Extract the (X, Y) coordinate from the center of the cell holding the provided text.  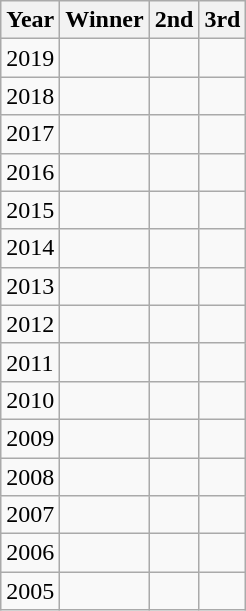
2006 (30, 553)
2012 (30, 324)
2015 (30, 210)
2016 (30, 172)
2008 (30, 477)
2007 (30, 515)
2017 (30, 134)
Winner (104, 20)
2005 (30, 591)
3rd (222, 20)
2018 (30, 96)
2011 (30, 362)
2013 (30, 286)
2nd (174, 20)
2010 (30, 400)
2014 (30, 248)
2009 (30, 438)
2019 (30, 58)
Year (30, 20)
